Return the (x, y) coordinate for the center point of the cell that contains the specified text.  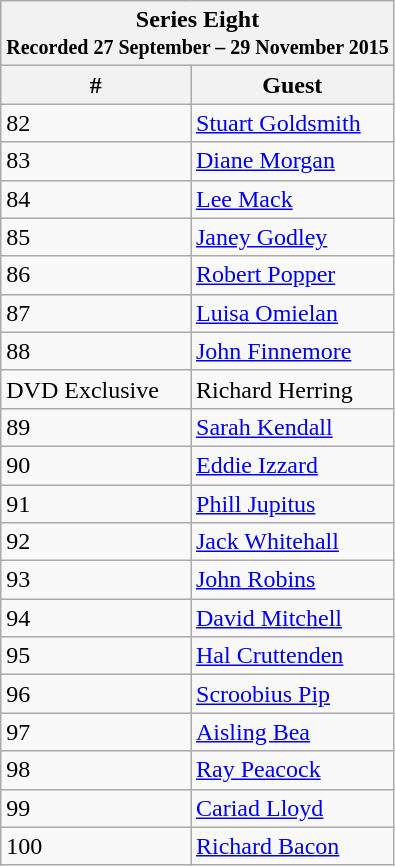
Richard Herring (292, 389)
91 (96, 503)
Aisling Bea (292, 732)
David Mitchell (292, 618)
Lee Mack (292, 199)
88 (96, 351)
89 (96, 427)
96 (96, 694)
Robert Popper (292, 275)
Janey Godley (292, 237)
Series EightRecorded 27 September – 29 November 2015 (198, 34)
Richard Bacon (292, 846)
95 (96, 656)
Luisa Omielan (292, 313)
Jack Whitehall (292, 542)
99 (96, 808)
Diane Morgan (292, 161)
92 (96, 542)
Phill Jupitus (292, 503)
85 (96, 237)
82 (96, 123)
Stuart Goldsmith (292, 123)
93 (96, 580)
John Finnemore (292, 351)
Scroobius Pip (292, 694)
86 (96, 275)
90 (96, 465)
Cariad Lloyd (292, 808)
# (96, 85)
Sarah Kendall (292, 427)
84 (96, 199)
94 (96, 618)
Ray Peacock (292, 770)
83 (96, 161)
98 (96, 770)
Hal Cruttenden (292, 656)
87 (96, 313)
97 (96, 732)
Eddie Izzard (292, 465)
John Robins (292, 580)
DVD Exclusive (96, 389)
100 (96, 846)
Guest (292, 85)
